Search for the cell housing the specified text and yield its [X, Y] center coordinate. 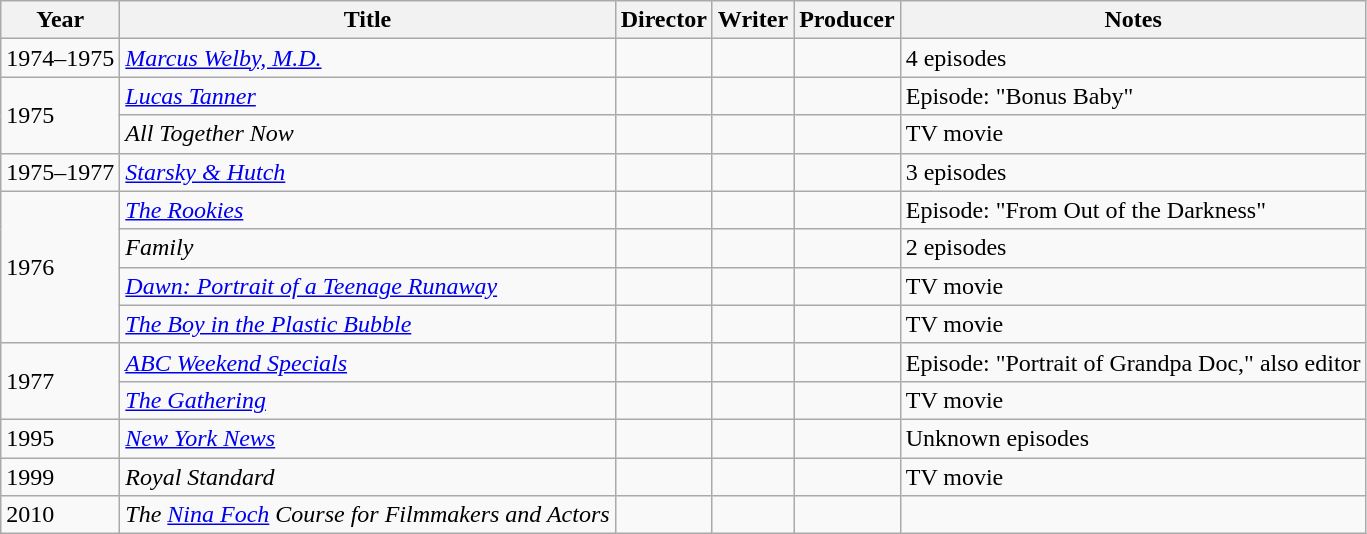
Marcus Welby, M.D. [368, 58]
ABC Weekend Specials [368, 362]
Episode: "From Out of the Darkness" [1133, 210]
1976 [60, 267]
Title [368, 20]
2 episodes [1133, 248]
The Gathering [368, 400]
1999 [60, 477]
Family [368, 248]
Dawn: Portrait of a Teenage Runaway [368, 286]
Producer [848, 20]
1975–1977 [60, 172]
Notes [1133, 20]
Writer [752, 20]
Lucas Tanner [368, 96]
4 episodes [1133, 58]
Unknown episodes [1133, 438]
1975 [60, 115]
Year [60, 20]
New York News [368, 438]
Starsky & Hutch [368, 172]
1977 [60, 381]
3 episodes [1133, 172]
The Nina Foch Course for Filmmakers and Actors [368, 515]
1974–1975 [60, 58]
All Together Now [368, 134]
2010 [60, 515]
Episode: "Bonus Baby" [1133, 96]
The Rookies [368, 210]
The Boy in the Plastic Bubble [368, 324]
1995 [60, 438]
Director [664, 20]
Episode: "Portrait of Grandpa Doc," also editor [1133, 362]
Royal Standard [368, 477]
